Scan for the cell matching the given text and deliver its (X, Y) coordinate at center. 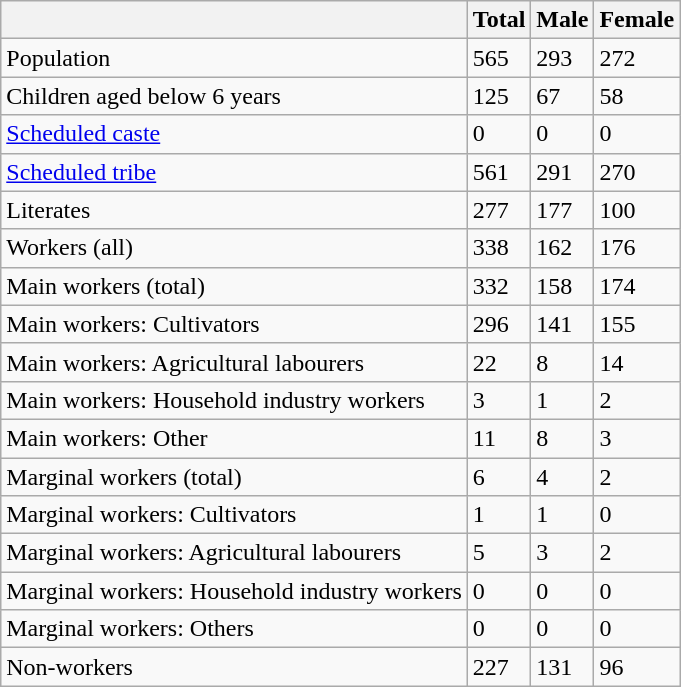
6 (499, 477)
Scheduled tribe (234, 172)
Marginal workers (total) (234, 477)
296 (499, 324)
Workers (all) (234, 248)
Scheduled caste (234, 134)
338 (499, 248)
561 (499, 172)
162 (562, 248)
5 (499, 553)
14 (637, 362)
Main workers (total) (234, 286)
Main workers: Cultivators (234, 324)
332 (499, 286)
Total (499, 20)
131 (562, 667)
Children aged below 6 years (234, 96)
272 (637, 58)
22 (499, 362)
155 (637, 324)
100 (637, 210)
174 (637, 286)
176 (637, 248)
277 (499, 210)
Marginal workers: Household industry workers (234, 591)
58 (637, 96)
125 (499, 96)
Non-workers (234, 667)
158 (562, 286)
Literates (234, 210)
270 (637, 172)
4 (562, 477)
11 (499, 438)
Male (562, 20)
291 (562, 172)
293 (562, 58)
177 (562, 210)
Main workers: Agricultural labourers (234, 362)
565 (499, 58)
Marginal workers: Agricultural labourers (234, 553)
Marginal workers: Others (234, 629)
67 (562, 96)
227 (499, 667)
Main workers: Household industry workers (234, 400)
Population (234, 58)
96 (637, 667)
Marginal workers: Cultivators (234, 515)
Main workers: Other (234, 438)
Female (637, 20)
141 (562, 324)
